From the cell containing the given text, extract its center point as [x, y] coordinate. 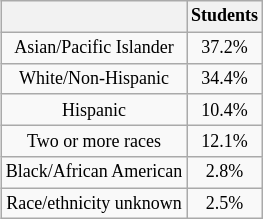
12.1% [225, 140]
Two or more races [94, 140]
2.8% [225, 172]
2.5% [225, 204]
Students [225, 16]
Black/African American [94, 172]
10.4% [225, 110]
34.4% [225, 78]
Asian/Pacific Islander [94, 48]
37.2% [225, 48]
Race/ethnicity unknown [94, 204]
Hispanic [94, 110]
White/Non-Hispanic [94, 78]
